For the text-containing cell, return its midpoint in (X, Y) coordinate format. 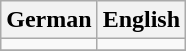
German (49, 20)
English (141, 20)
